Output the (x, y) coordinate of the center of the cell containing the given text.  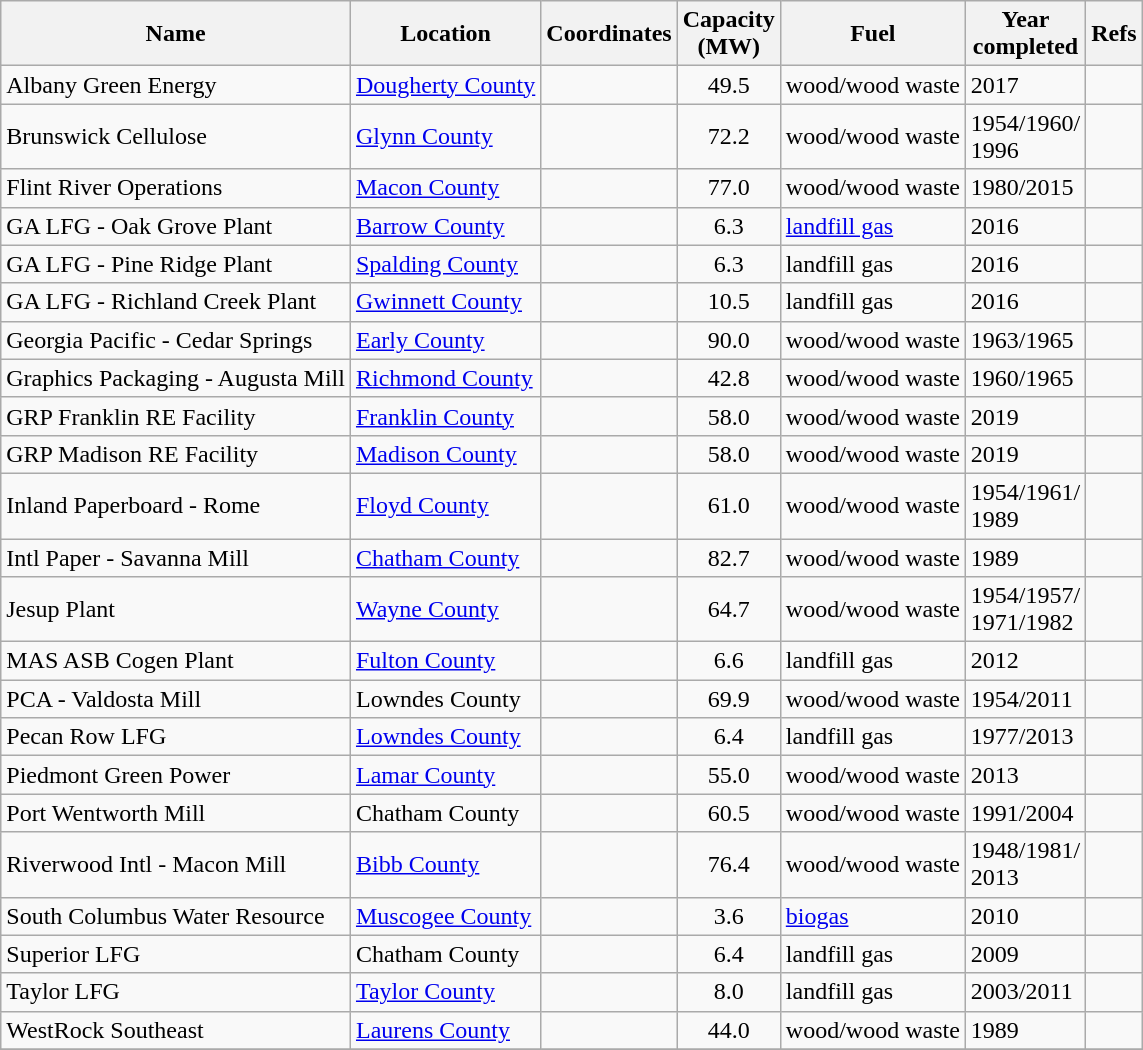
Yearcompleted (1025, 34)
Glynn County (445, 136)
Refs (1114, 34)
Port Wentworth Mill (176, 813)
61.0 (728, 506)
Dougherty County (445, 85)
2010 (1025, 916)
1948/1981/2013 (1025, 864)
2017 (1025, 85)
Franklin County (445, 416)
Fulton County (445, 661)
Intl Paper - Savanna Mill (176, 557)
Coordinates (609, 34)
Graphics Packaging - Augusta Mill (176, 378)
GA LFG - Pine Ridge Plant (176, 264)
2013 (1025, 775)
Inland Paperboard - Rome (176, 506)
MAS ASB Cogen Plant (176, 661)
GRP Madison RE Facility (176, 454)
biogas (872, 916)
Superior LFG (176, 954)
90.0 (728, 340)
Gwinnett County (445, 302)
Piedmont Green Power (176, 775)
South Columbus Water Resource (176, 916)
Lamar County (445, 775)
1954/2011 (1025, 699)
Georgia Pacific - Cedar Springs (176, 340)
Capacity(MW) (728, 34)
Spalding County (445, 264)
44.0 (728, 1030)
1960/1965 (1025, 378)
Richmond County (445, 378)
Laurens County (445, 1030)
Location (445, 34)
Early County (445, 340)
GA LFG - Oak Grove Plant (176, 226)
76.4 (728, 864)
60.5 (728, 813)
GRP Franklin RE Facility (176, 416)
GA LFG - Richland Creek Plant (176, 302)
1980/2015 (1025, 188)
49.5 (728, 85)
8.0 (728, 992)
Muscogee County (445, 916)
2012 (1025, 661)
Taylor LFG (176, 992)
1954/1960/1996 (1025, 136)
42.8 (728, 378)
Brunswick Cellulose (176, 136)
Taylor County (445, 992)
Name (176, 34)
Flint River Operations (176, 188)
1954/1961/1989 (1025, 506)
Pecan Row LFG (176, 737)
Jesup Plant (176, 610)
Floyd County (445, 506)
Fuel (872, 34)
Riverwood Intl - Macon Mill (176, 864)
64.7 (728, 610)
1991/2004 (1025, 813)
6.6 (728, 661)
55.0 (728, 775)
1954/1957/1971/1982 (1025, 610)
Macon County (445, 188)
Bibb County (445, 864)
WestRock Southeast (176, 1030)
10.5 (728, 302)
82.7 (728, 557)
2003/2011 (1025, 992)
PCA - Valdosta Mill (176, 699)
Albany Green Energy (176, 85)
69.9 (728, 699)
1963/1965 (1025, 340)
Barrow County (445, 226)
1977/2013 (1025, 737)
77.0 (728, 188)
3.6 (728, 916)
2009 (1025, 954)
72.2 (728, 136)
Wayne County (445, 610)
Madison County (445, 454)
